Determine the [x, y] coordinate at the center of the cell enclosing the given text.  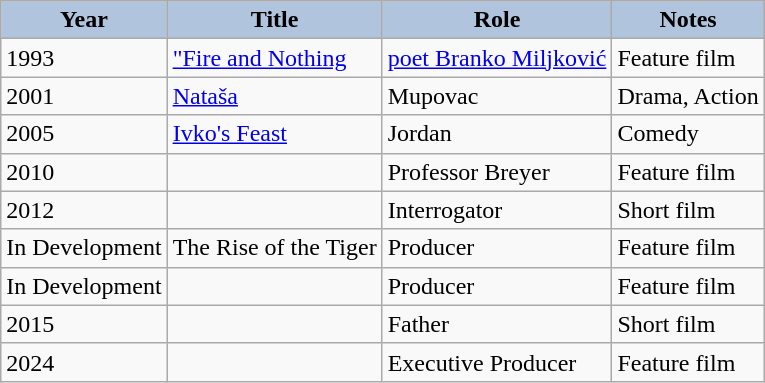
Nataša [274, 96]
Father [497, 324]
Ivko's Feast [274, 134]
2012 [84, 210]
2001 [84, 96]
Notes [688, 20]
Comedy [688, 134]
poet Branko Miljković [497, 58]
Year [84, 20]
Drama, Action [688, 96]
2010 [84, 172]
Jordan [497, 134]
2005 [84, 134]
2015 [84, 324]
1993 [84, 58]
Role [497, 20]
"Fire and Nothing [274, 58]
Professor Breyer [497, 172]
2024 [84, 362]
Executive Producer [497, 362]
The Rise of the Tiger [274, 248]
Title [274, 20]
Interrogator [497, 210]
Mupovac [497, 96]
